From the cell containing the given text, extract its center point as (X, Y) coordinate. 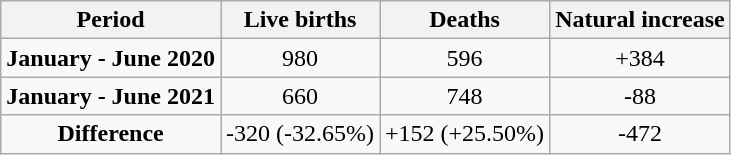
596 (465, 58)
January - June 2020 (111, 58)
-88 (640, 96)
-320 (-32.65%) (300, 134)
-472 (640, 134)
+384 (640, 58)
+152 (+25.50%) (465, 134)
Difference (111, 134)
660 (300, 96)
Deaths (465, 20)
Period (111, 20)
Live births (300, 20)
January - June 2021 (111, 96)
980 (300, 58)
Natural increase (640, 20)
748 (465, 96)
